Scan for the cell matching the given text and deliver its [X, Y] coordinate at center. 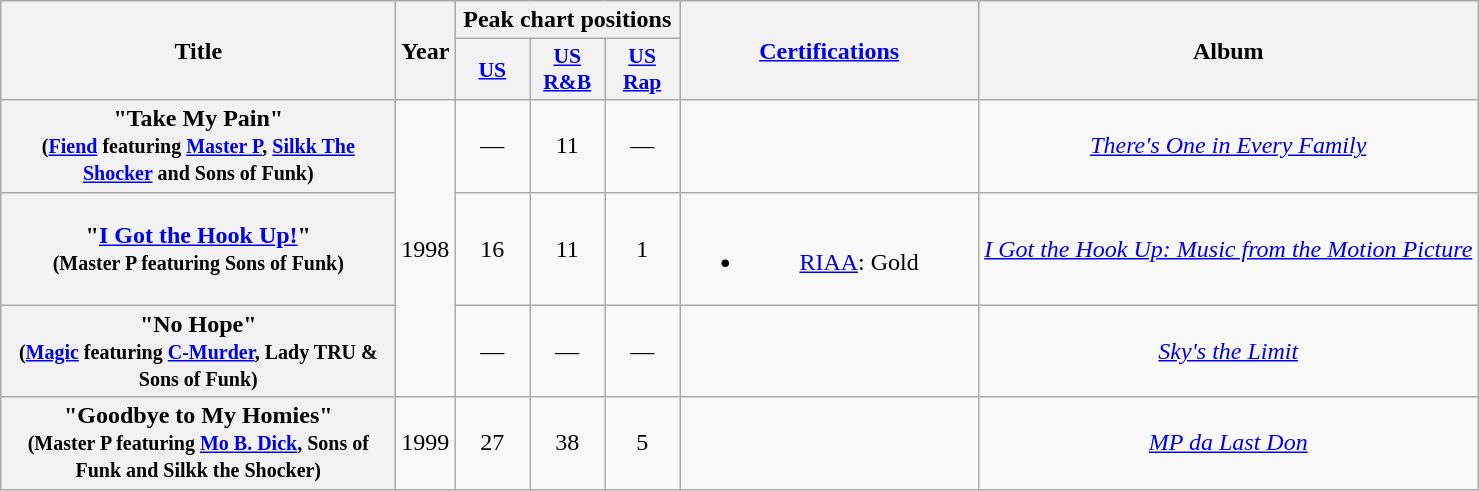
MP da Last Don [1228, 443]
38 [568, 443]
USRap [642, 70]
"I Got the Hook Up!"(Master P featuring Sons of Funk) [198, 248]
"No Hope"(Magic featuring C-Murder, Lady TRU & Sons of Funk) [198, 351]
Sky's the Limit [1228, 351]
Year [426, 50]
I Got the Hook Up: Music from the Motion Picture [1228, 248]
USR&B [568, 70]
US [492, 70]
Peak chart positions [568, 20]
Title [198, 50]
Album [1228, 50]
16 [492, 248]
RIAA: Gold [830, 248]
Certifications [830, 50]
1998 [426, 248]
There's One in Every Family [1228, 146]
"Goodbye to My Homies"(Master P featuring Mo B. Dick, Sons of Funk and Silkk the Shocker) [198, 443]
1999 [426, 443]
"Take My Pain"(Fiend featuring Master P, Silkk The Shocker and Sons of Funk) [198, 146]
5 [642, 443]
27 [492, 443]
1 [642, 248]
